Capture the cell that displays the provided text and extract its (x, y) central coordinate. 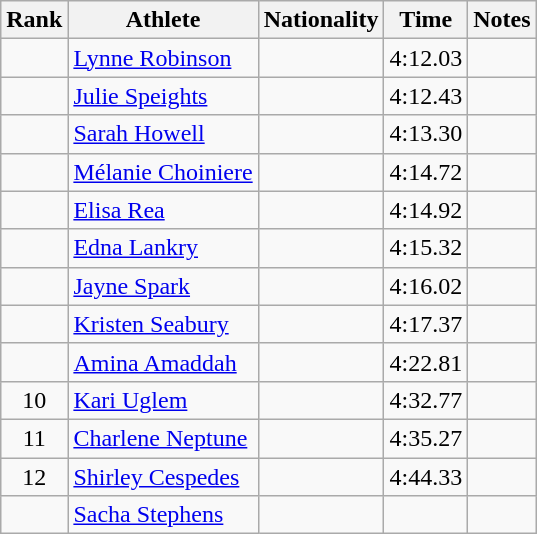
4:44.33 (426, 477)
Lynne Robinson (163, 58)
Time (426, 20)
11 (34, 438)
Charlene Neptune (163, 438)
Elisa Rea (163, 210)
Julie Speights (163, 96)
4:22.81 (426, 362)
12 (34, 477)
Shirley Cespedes (163, 477)
Nationality (321, 20)
Sacha Stephens (163, 515)
Kristen Seabury (163, 324)
Rank (34, 20)
4:12.43 (426, 96)
4:12.03 (426, 58)
4:13.30 (426, 134)
Athlete (163, 20)
Jayne Spark (163, 286)
Kari Uglem (163, 400)
4:14.72 (426, 172)
Mélanie Choiniere (163, 172)
4:14.92 (426, 210)
4:35.27 (426, 438)
4:17.37 (426, 324)
4:15.32 (426, 248)
4:32.77 (426, 400)
Amina Amaddah (163, 362)
Sarah Howell (163, 134)
Edna Lankry (163, 248)
10 (34, 400)
Notes (502, 20)
4:16.02 (426, 286)
